Locate the cell with the specified text and output its (x, y) center coordinate. 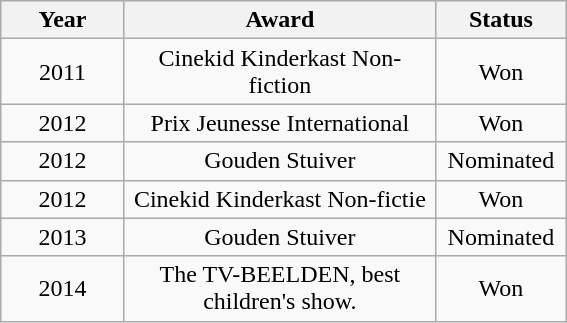
Prix Jeunesse International (280, 123)
Cinekid Kinderkast Non-fictie (280, 199)
2014 (63, 288)
Cinekid Kinderkast Non-fiction (280, 72)
2013 (63, 237)
2011 (63, 72)
Status (500, 20)
Year (63, 20)
Award (280, 20)
The TV-BEELDEN, best children's show. (280, 288)
